For the text-containing cell, return its midpoint in [X, Y] coordinate format. 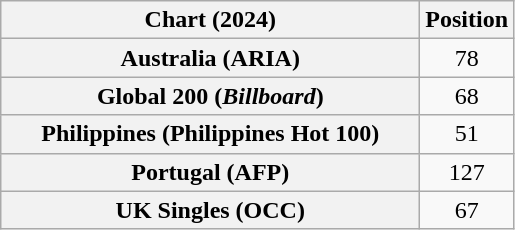
78 [467, 58]
Chart (2024) [210, 20]
Position [467, 20]
67 [467, 210]
51 [467, 134]
Global 200 (Billboard) [210, 96]
Philippines (Philippines Hot 100) [210, 134]
Australia (ARIA) [210, 58]
Portugal (AFP) [210, 172]
127 [467, 172]
UK Singles (OCC) [210, 210]
68 [467, 96]
